For the text-containing cell, return its midpoint in (x, y) coordinate format. 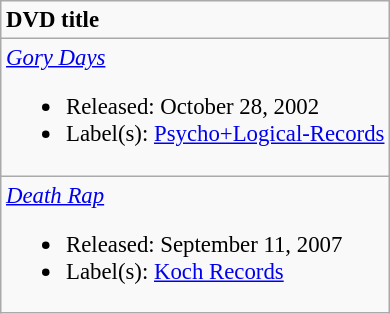
DVD title (196, 20)
Gory DaysReleased: October 28, 2002Label(s): Psycho+Logical-Records (196, 108)
Death RapReleased: September 11, 2007Label(s): Koch Records (196, 244)
